Capture the cell that displays the provided text and extract its (X, Y) central coordinate. 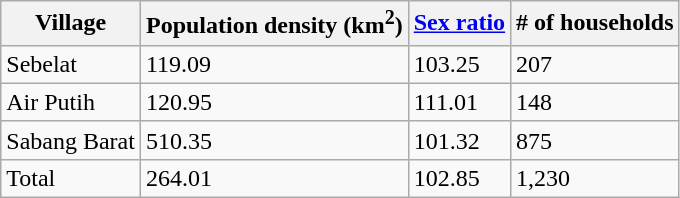
264.01 (274, 178)
Total (71, 178)
Population density (km2) (274, 24)
Sabang Barat (71, 140)
Sex ratio (459, 24)
119.09 (274, 64)
102.85 (459, 178)
207 (595, 64)
# of households (595, 24)
Sebelat (71, 64)
111.01 (459, 102)
1,230 (595, 178)
120.95 (274, 102)
148 (595, 102)
875 (595, 140)
Air Putih (71, 102)
Village (71, 24)
510.35 (274, 140)
101.32 (459, 140)
103.25 (459, 64)
